Extract the [x, y] coordinate from the center of the cell holding the provided text.  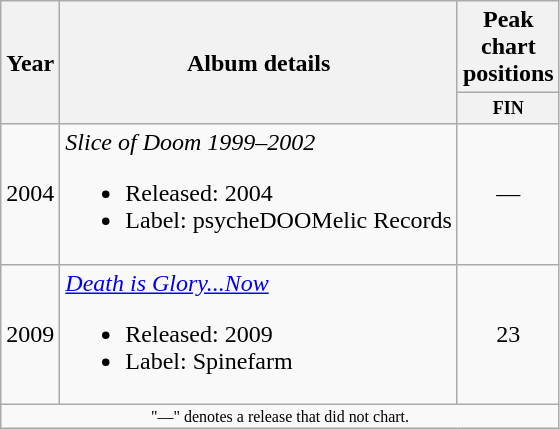
— [508, 194]
2009 [30, 334]
FIN [508, 108]
2004 [30, 194]
Year [30, 62]
23 [508, 334]
Album details [259, 62]
Slice of Doom 1999–2002Released: 2004Label: psycheDOOMelic Records [259, 194]
Peak chart positions [508, 47]
Death is Glory...NowReleased: 2009Label: Spinefarm [259, 334]
"—" denotes a release that did not chart. [280, 416]
